Provide the [x, y] coordinate of the cell's center where the given text is located.  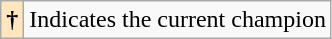
† [12, 20]
Indicates the current champion [178, 20]
